For the text-containing cell, return its midpoint in (X, Y) coordinate format. 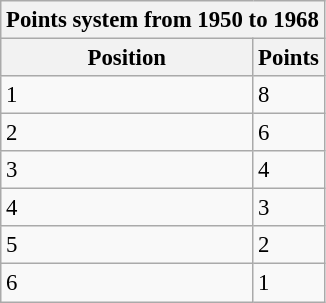
8 (288, 95)
Position (127, 58)
Points system from 1950 to 1968 (162, 20)
Points (288, 58)
5 (127, 245)
